Provide the [x, y] coordinate of the cell's center where the given text is located.  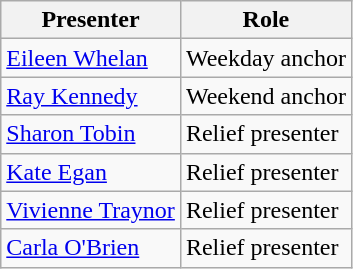
Weekend anchor [266, 96]
Carla O'Brien [91, 248]
Ray Kennedy [91, 96]
Sharon Tobin [91, 134]
Weekday anchor [266, 58]
Presenter [91, 20]
Kate Egan [91, 172]
Eileen Whelan [91, 58]
Role [266, 20]
Vivienne Traynor [91, 210]
